Output the [x, y] coordinate of the center of the cell containing the given text.  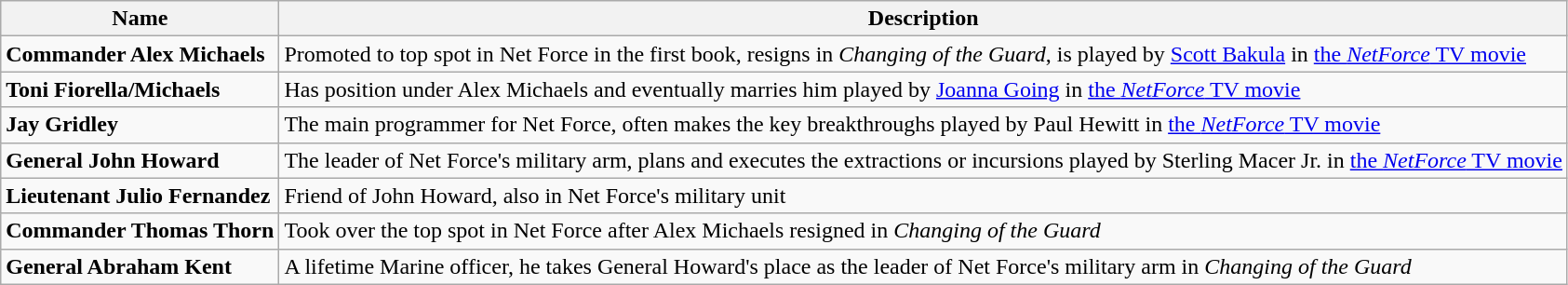
A lifetime Marine officer, he takes General Howard's place as the leader of Net Force's military arm in Changing of the Guard [923, 266]
The main programmer for Net Force, often makes the key breakthroughs played by Paul Hewitt in the NetForce TV movie [923, 125]
Friend of John Howard, also in Net Force's military unit [923, 196]
Toni Fiorella/Michaels [140, 89]
Promoted to top spot in Net Force in the first book, resigns in Changing of the Guard, is played by Scott Bakula in the NetForce TV movie [923, 54]
Description [923, 19]
Has position under Alex Michaels and eventually marries him played by Joanna Going in the NetForce TV movie [923, 89]
Took over the top spot in Net Force after Alex Michaels resigned in Changing of the Guard [923, 231]
Commander Thomas Thorn [140, 231]
Name [140, 19]
Jay Gridley [140, 125]
Commander Alex Michaels [140, 54]
General John Howard [140, 160]
Lieutenant Julio Fernandez [140, 196]
The leader of Net Force's military arm, plans and executes the extractions or incursions played by Sterling Macer Jr. in the NetForce TV movie [923, 160]
General Abraham Kent [140, 266]
